From the cell containing the given text, extract its center point as [x, y] coordinate. 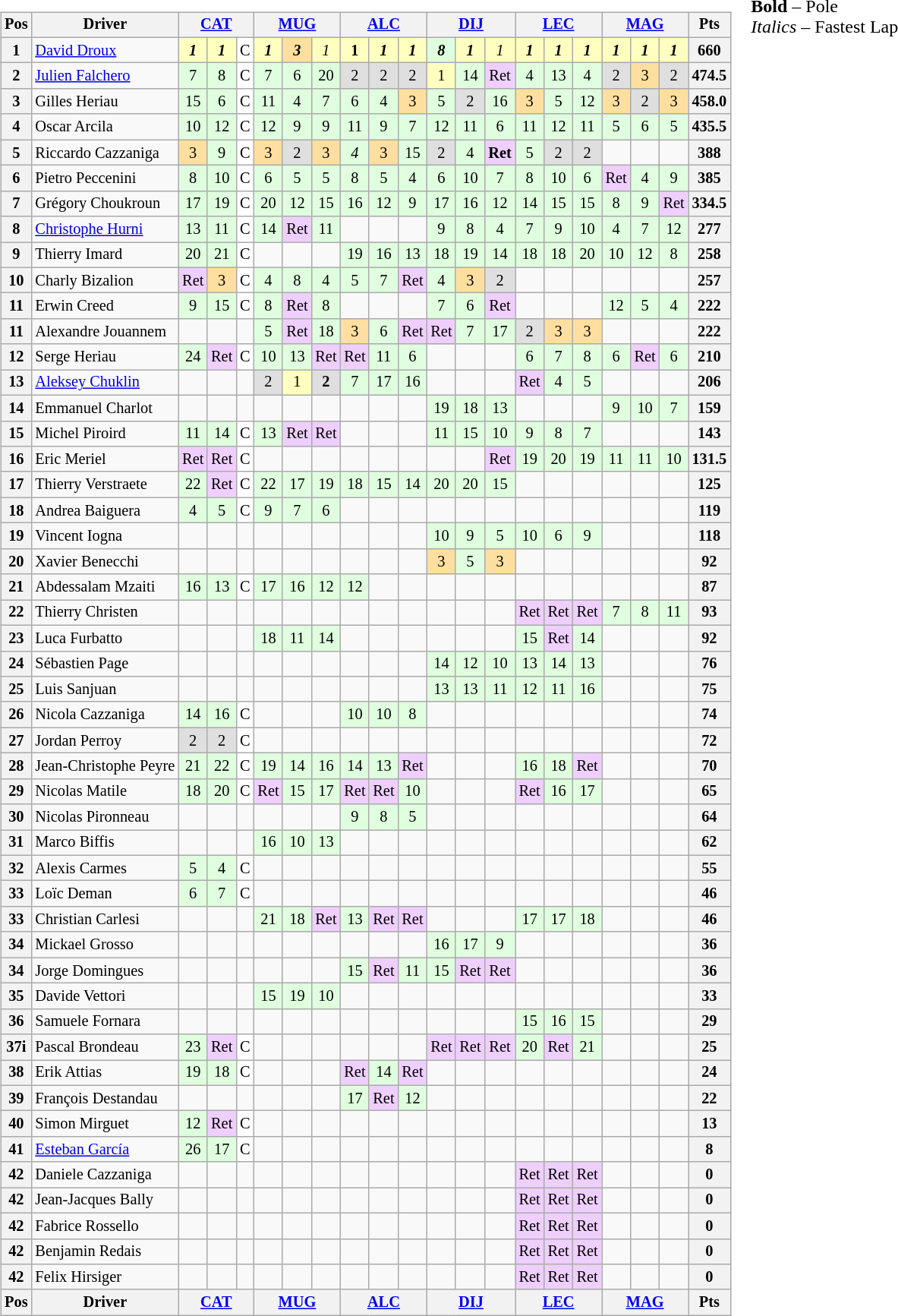
28 [16, 766]
385 [710, 178]
Nicolas Matile [105, 791]
388 [710, 153]
74 [710, 715]
474.5 [710, 76]
131.5 [710, 459]
Loïc Deman [105, 894]
Luca Furbatto [105, 638]
Serge Heriau [105, 357]
Daniele Cazzaniga [105, 1175]
70 [710, 766]
Aleksey Chuklin [105, 383]
Eric Meriel [105, 459]
258 [710, 255]
39 [16, 1098]
210 [710, 357]
Samuele Fornara [105, 1021]
27 [16, 740]
41 [16, 1150]
Andrea Baiguera [105, 510]
Abdessalam Mzaiti [105, 587]
55 [710, 868]
Simon Mirguet [105, 1124]
32 [16, 868]
76 [710, 664]
334.5 [710, 204]
Christophe Hurni [105, 229]
277 [710, 229]
Alexandre Jouannem [105, 332]
75 [710, 690]
Michel Piroird [105, 434]
Mickael Grosso [105, 945]
125 [710, 484]
Julien Falchero [105, 76]
660 [710, 50]
Fabrice Rossello [105, 1226]
Gilles Heriau [105, 102]
Pascal Brondeau [105, 1047]
435.5 [710, 127]
Emmanuel Charlot [105, 408]
Nicola Cazzaniga [105, 715]
40 [16, 1124]
31 [16, 843]
62 [710, 843]
119 [710, 510]
Marco Biffis [105, 843]
87 [710, 587]
458.0 [710, 102]
Vincent Iogna [105, 536]
Jean-Jacques Bally [105, 1201]
Thierry Christen [105, 613]
Charly Bizalion [105, 280]
143 [710, 434]
Erik Attias [105, 1073]
Nicolas Pironneau [105, 817]
Oscar Arcila [105, 127]
38 [16, 1073]
Esteban García [105, 1150]
35 [16, 996]
30 [16, 817]
Erwin Creed [105, 306]
David Droux [105, 50]
37i [16, 1047]
Felix Hirsiger [105, 1277]
93 [710, 613]
François Destandau [105, 1098]
Pietro Peccenini [105, 178]
Riccardo Cazzaniga [105, 153]
118 [710, 536]
Xavier Benecchi [105, 561]
Jean-Christophe Peyre [105, 766]
Thierry Verstraete [105, 484]
257 [710, 280]
65 [710, 791]
Grégory Choukroun [105, 204]
Benjamin Redais [105, 1251]
72 [710, 740]
Luis Sanjuan [105, 690]
206 [710, 383]
Sébastien Page [105, 664]
Alexis Carmes [105, 868]
Jorge Domingues [105, 970]
Christian Carlesi [105, 920]
159 [710, 408]
Davide Vettori [105, 996]
Thierry Imard [105, 255]
Jordan Perroy [105, 740]
64 [710, 817]
